Pinpoint the cell where the given text exists, returning its (X, Y) midpoint coordinate. 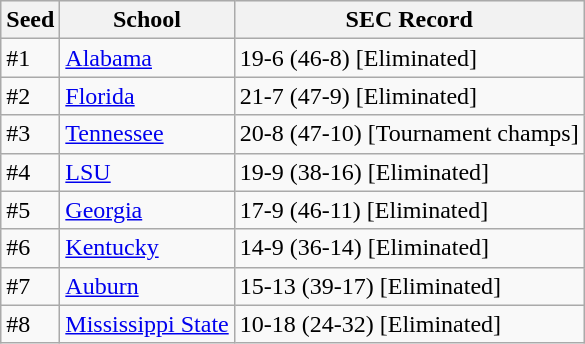
#1 (30, 58)
#2 (30, 96)
20-8 (47-10) [Tournament champs] (409, 134)
#7 (30, 286)
Kentucky (147, 248)
19-6 (46-8) [Eliminated] (409, 58)
Alabama (147, 58)
10-18 (24-32) [Eliminated] (409, 324)
Georgia (147, 210)
15-13 (39-17) [Eliminated] (409, 286)
#6 (30, 248)
17-9 (46-11) [Eliminated] (409, 210)
#3 (30, 134)
#5 (30, 210)
#8 (30, 324)
Mississippi State (147, 324)
21-7 (47-9) [Eliminated] (409, 96)
Auburn (147, 286)
19-9 (38-16) [Eliminated] (409, 172)
#4 (30, 172)
Tennessee (147, 134)
Florida (147, 96)
Seed (30, 20)
14-9 (36-14) [Eliminated] (409, 248)
SEC Record (409, 20)
LSU (147, 172)
School (147, 20)
